Provide the [x, y] coordinate of the cell's center where the given text is located.  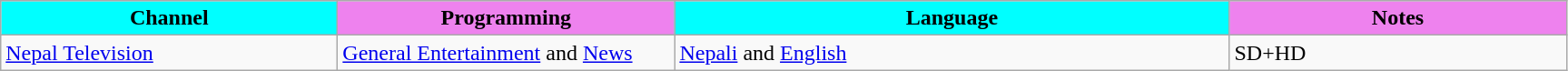
Nepali and English [952, 53]
Programming [507, 18]
Language [952, 18]
Nepal Television [169, 53]
SD+HD [1398, 53]
General Entertainment and News [507, 53]
Notes [1398, 18]
Channel [169, 18]
